Output the (x, y) coordinate of the center of the cell containing the given text.  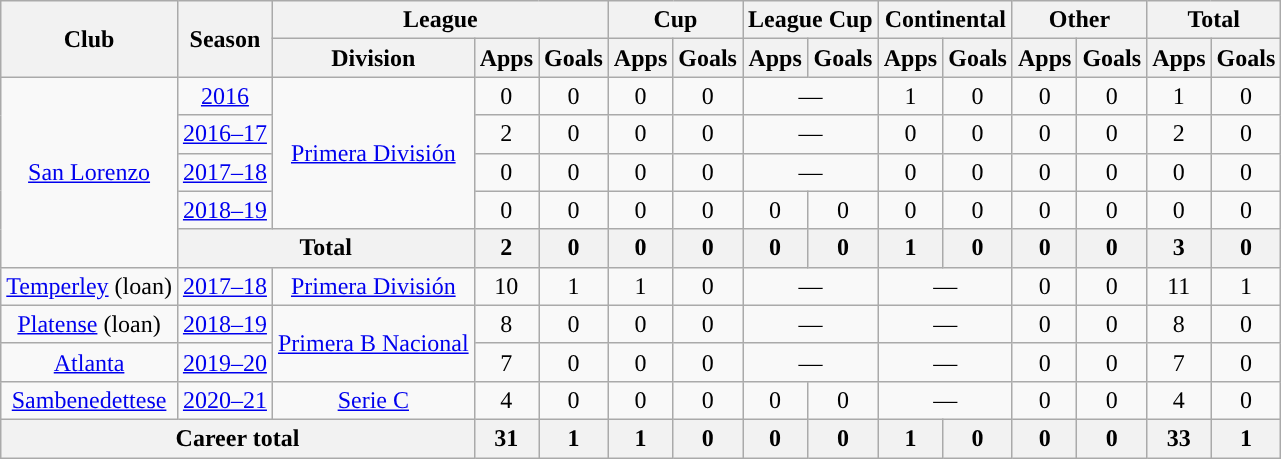
2019–20 (224, 362)
11 (1179, 286)
Sambenedettese (90, 400)
Season (224, 39)
Career total (238, 438)
Club (90, 39)
League Cup (810, 20)
San Lorenzo (90, 172)
Other (1079, 20)
Temperley (loan) (90, 286)
Cup (675, 20)
Atlanta (90, 362)
2016 (224, 96)
Platense (loan) (90, 324)
Primera B Nacional (373, 343)
3 (1179, 248)
Continental (945, 20)
10 (506, 286)
Serie C (373, 400)
33 (1179, 438)
31 (506, 438)
League (440, 20)
2016–17 (224, 134)
Division (373, 58)
2020–21 (224, 400)
